Determine the [x, y] coordinate at the center of the cell enclosing the given text.  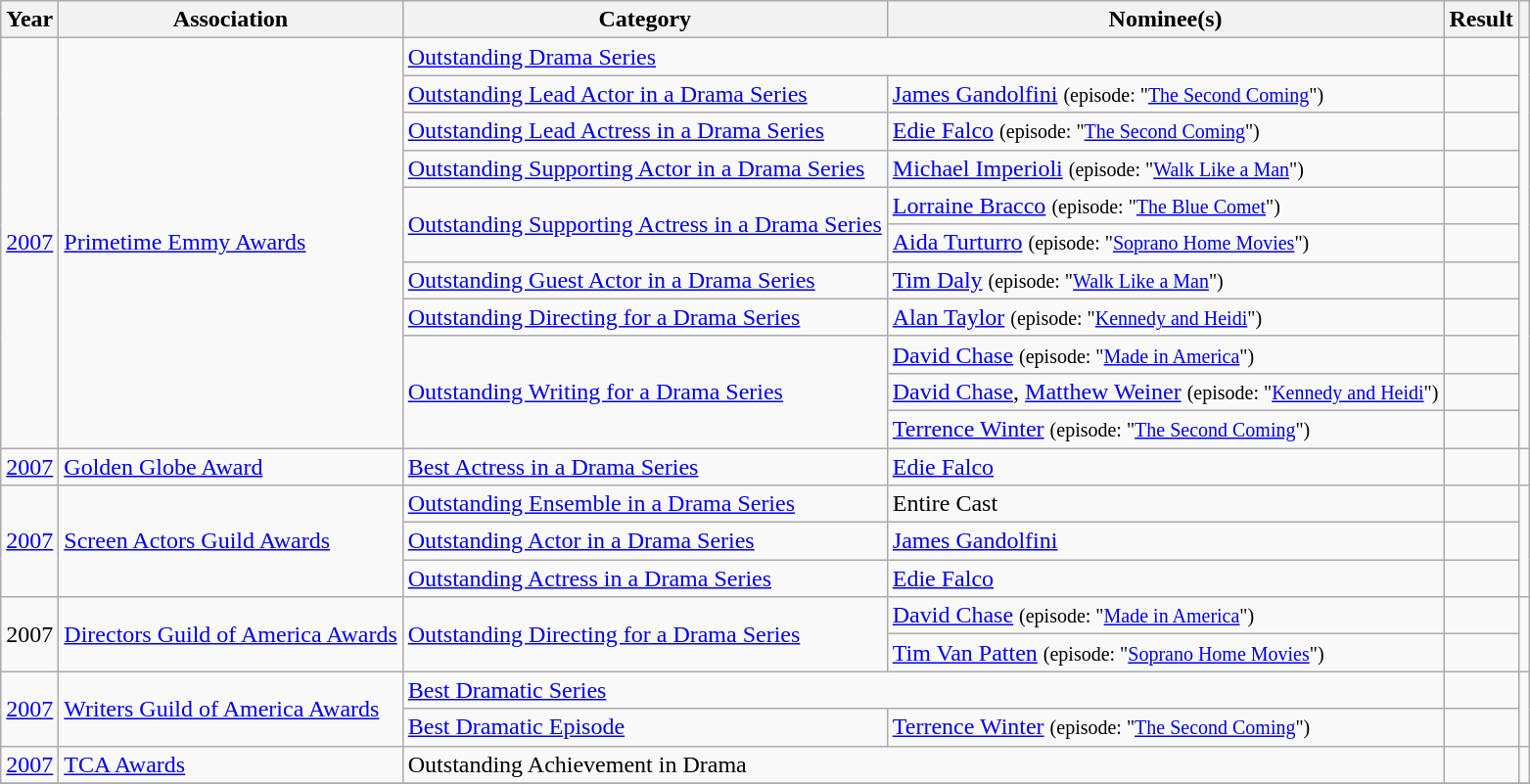
Tim Van Patten (episode: "Soprano Home Movies") [1165, 653]
Primetime Emmy Awards [231, 243]
Screen Actors Guild Awards [231, 541]
James Gandolfini [1165, 541]
Best Dramatic Episode [644, 727]
Aida Turturro (episode: "Soprano Home Movies") [1165, 243]
Outstanding Supporting Actress in a Drama Series [644, 224]
Outstanding Drama Series [923, 57]
Outstanding Supporting Actor in a Drama Series [644, 168]
Outstanding Lead Actress in a Drama Series [644, 131]
TCA Awards [231, 764]
Result [1481, 20]
Entire Cast [1165, 504]
Michael Imperioli (episode: "Walk Like a Man") [1165, 168]
Edie Falco (episode: "The Second Coming") [1165, 131]
Outstanding Ensemble in a Drama Series [644, 504]
Writers Guild of America Awards [231, 709]
Outstanding Achievement in Drama [923, 764]
Nominee(s) [1165, 20]
Best Dramatic Series [923, 690]
Lorraine Bracco (episode: "The Blue Comet") [1165, 206]
Outstanding Actor in a Drama Series [644, 541]
Outstanding Lead Actor in a Drama Series [644, 94]
Outstanding Guest Actor in a Drama Series [644, 280]
Golden Globe Award [231, 467]
Alan Taylor (episode: "Kennedy and Heidi") [1165, 317]
Association [231, 20]
Category [644, 20]
Year [29, 20]
Directors Guild of America Awards [231, 634]
Outstanding Writing for a Drama Series [644, 392]
Best Actress in a Drama Series [644, 467]
Tim Daly (episode: "Walk Like a Man") [1165, 280]
James Gandolfini (episode: "The Second Coming") [1165, 94]
Outstanding Actress in a Drama Series [644, 578]
David Chase, Matthew Weiner (episode: "Kennedy and Heidi") [1165, 392]
